Search for the cell housing the specified text and yield its (x, y) center coordinate. 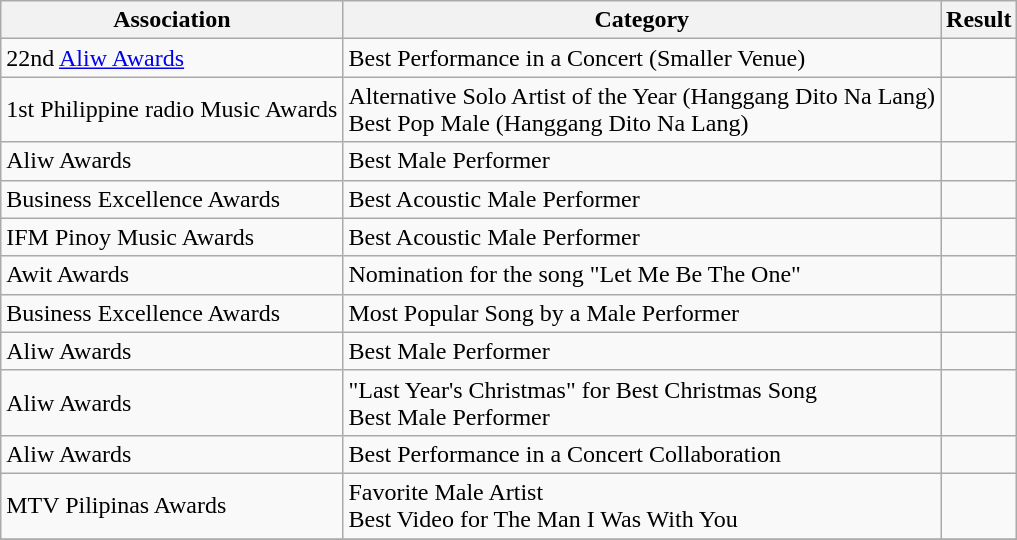
"Last Year's Christmas" for Best Christmas SongBest Male Performer (642, 402)
Awit Awards (172, 275)
Category (642, 20)
Best Performance in a Concert (Smaller Venue) (642, 58)
Result (979, 20)
Favorite Male ArtistBest Video for The Man I Was With You (642, 506)
MTV Pilipinas Awards (172, 506)
Nomination for the song "Let Me Be The One" (642, 275)
Association (172, 20)
IFM Pinoy Music Awards (172, 237)
Alternative Solo Artist of the Year (Hanggang Dito Na Lang)Best Pop Male (Hanggang Dito Na Lang) (642, 110)
Best Performance in a Concert Collaboration (642, 454)
22nd Aliw Awards (172, 58)
Most Popular Song by a Male Performer (642, 313)
1st Philippine radio Music Awards (172, 110)
